Provide the [x, y] coordinate of the cell's center where the given text is located.  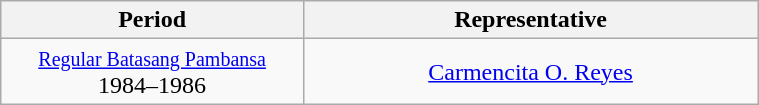
Period [152, 20]
Regular Batasang Pambansa1984–1986 [152, 72]
Representative [530, 20]
Carmencita O. Reyes [530, 72]
